Scan for the cell matching the given text and deliver its (X, Y) coordinate at center. 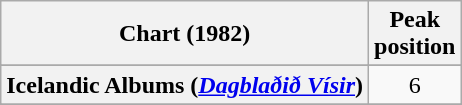
6 (415, 85)
Peak position (415, 34)
Chart (1982) (185, 34)
Icelandic Albums (Dagblaðið Vísir) (185, 85)
